For the text-containing cell, return its midpoint in (X, Y) coordinate format. 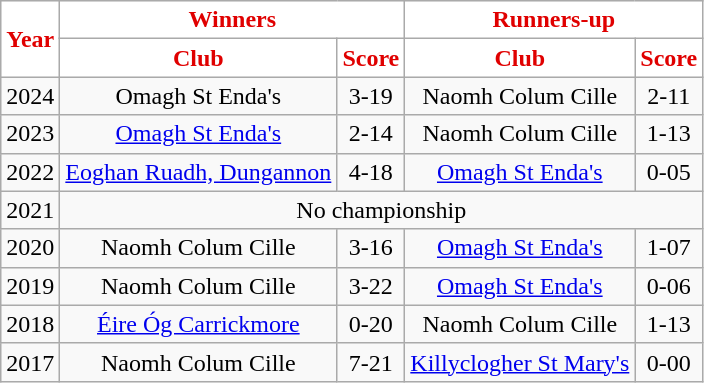
2-11 (669, 96)
No championship (382, 210)
2018 (30, 324)
Killyclogher St Mary's (520, 362)
3-19 (371, 96)
3-16 (371, 248)
0-05 (669, 172)
0-20 (371, 324)
2022 (30, 172)
7-21 (371, 362)
2023 (30, 134)
Winners (232, 20)
2024 (30, 96)
2019 (30, 286)
0-00 (669, 362)
4-18 (371, 172)
2020 (30, 248)
Eoghan Ruadh, Dungannon (198, 172)
1-07 (669, 248)
2-14 (371, 134)
Runners-up (554, 20)
0-06 (669, 286)
Éire Óg Carrickmore (198, 324)
2021 (30, 210)
2017 (30, 362)
Year (30, 39)
3-22 (371, 286)
